Output the [X, Y] coordinate of the center of the cell containing the given text.  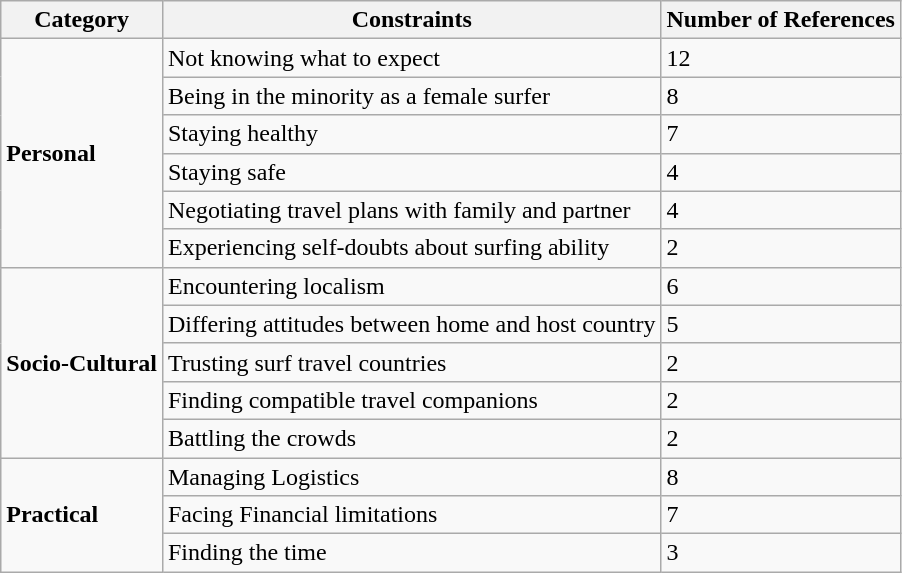
Encountering localism [411, 286]
Facing Financial limitations [411, 515]
Being in the minority as a female surfer [411, 96]
Finding the time [411, 553]
Negotiating travel plans with family and partner [411, 210]
Trusting surf travel countries [411, 362]
Battling the crowds [411, 438]
Staying safe [411, 172]
Managing Logistics [411, 477]
Differing attitudes between home and host country [411, 324]
Number of References [780, 20]
5 [780, 324]
6 [780, 286]
Finding compatible travel companions [411, 400]
Constraints [411, 20]
Experiencing self-doubts about surfing ability [411, 248]
Personal [82, 153]
Not knowing what to expect [411, 58]
Staying healthy [411, 134]
Category [82, 20]
Socio-Cultural [82, 362]
3 [780, 553]
Practical [82, 515]
12 [780, 58]
